For the text-containing cell, return its midpoint in [x, y] coordinate format. 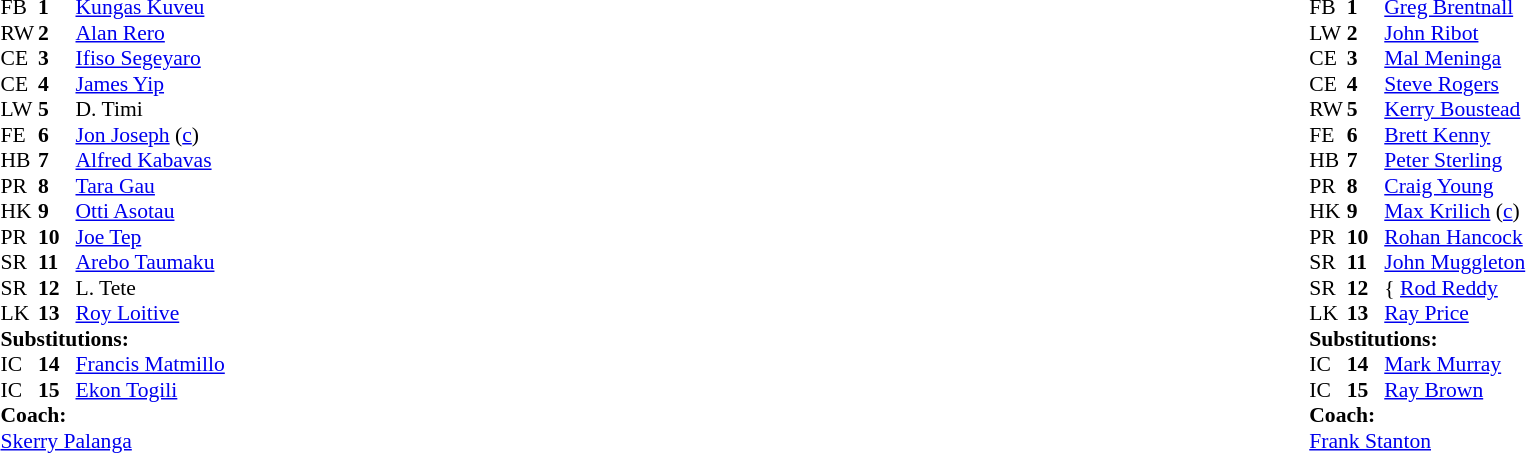
Joe Tep [150, 237]
Francis Matmillo [150, 365]
Ray Brown [1454, 390]
Ifiso Segeyaro [150, 59]
James Yip [150, 84]
{ Rod Reddy [1454, 288]
Arebo Taumaku [150, 263]
D. Timi [150, 109]
John Ribot [1454, 33]
Mal Meninga [1454, 59]
Otti Asotau [150, 211]
Ekon Togili [150, 390]
L. Tete [150, 288]
Max Krilich (c) [1454, 211]
John Muggleton [1454, 263]
Jon Joseph (c) [150, 135]
Brett Kenny [1454, 135]
Mark Murray [1454, 365]
Peter Sterling [1454, 161]
Tara Gau [150, 186]
Rohan Hancock [1454, 237]
Roy Loitive [150, 313]
Steve Rogers [1454, 84]
Ray Price [1454, 313]
Alfred Kabavas [150, 161]
Alan Rero [150, 33]
Craig Young [1454, 186]
Kerry Boustead [1454, 109]
